Search for the cell housing the specified text and yield its [x, y] center coordinate. 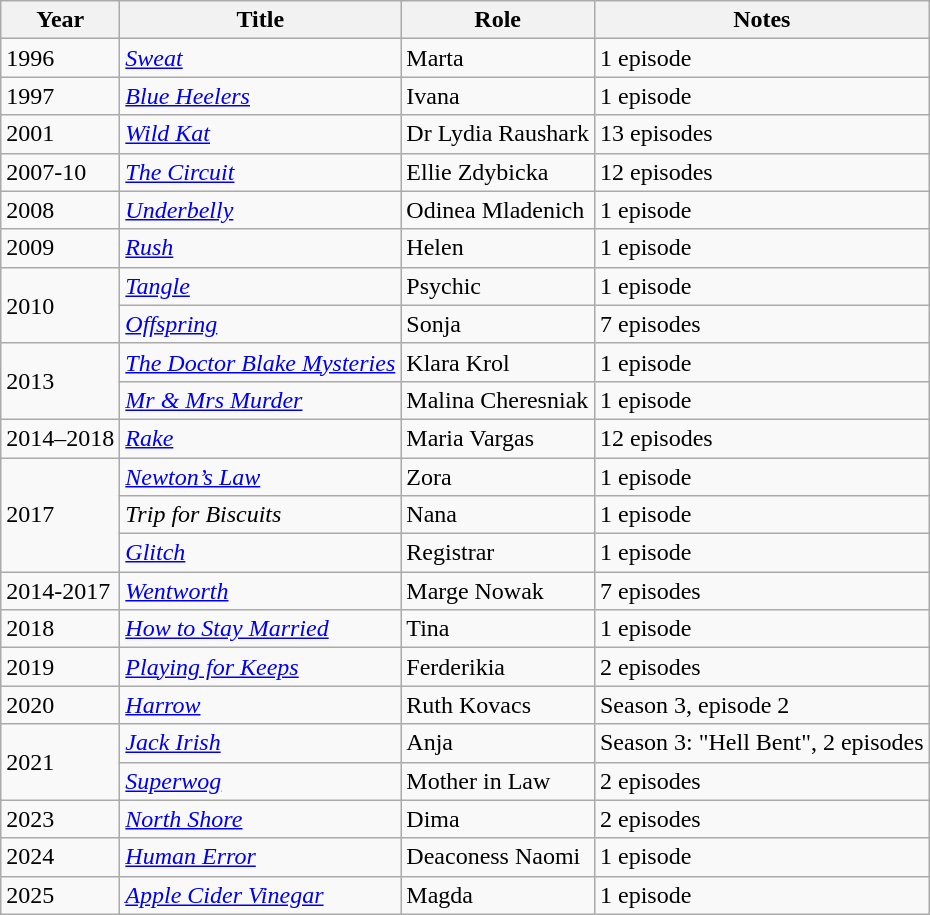
1997 [60, 96]
Ferderikia [498, 667]
Dr Lydia Raushark [498, 134]
Magda [498, 895]
Klara Krol [498, 362]
2020 [60, 705]
Underbelly [260, 210]
Tangle [260, 286]
Apple Cider Vinegar [260, 895]
Playing for Keeps [260, 667]
The Doctor Blake Mysteries [260, 362]
The Circuit [260, 172]
Ellie Zdybicka [498, 172]
2008 [60, 210]
Ruth Kovacs [498, 705]
13 episodes [762, 134]
Notes [762, 20]
Zora [498, 477]
Registrar [498, 553]
2009 [60, 248]
Rake [260, 438]
Rush [260, 248]
2018 [60, 629]
Year [60, 20]
2025 [60, 895]
Wild Kat [260, 134]
Glitch [260, 553]
Human Error [260, 857]
Deaconess Naomi [498, 857]
Sweat [260, 58]
Season 3, episode 2 [762, 705]
Maria Vargas [498, 438]
Offspring [260, 324]
2007-10 [60, 172]
Marta [498, 58]
How to Stay Married [260, 629]
2024 [60, 857]
Mother in Law [498, 781]
Anja [498, 743]
Dima [498, 819]
Trip for Biscuits [260, 515]
2014-2017 [60, 591]
Newton’s Law [260, 477]
Odinea Mladenich [498, 210]
Nana [498, 515]
Superwog [260, 781]
Wentworth [260, 591]
2010 [60, 305]
Malina Cheresniak [498, 400]
Role [498, 20]
2017 [60, 515]
Tina [498, 629]
2013 [60, 381]
North Shore [260, 819]
Title [260, 20]
Season 3: "Hell Bent", 2 episodes [762, 743]
Marge Nowak [498, 591]
2014–2018 [60, 438]
Sonja [498, 324]
Psychic [498, 286]
Jack Irish [260, 743]
Helen [498, 248]
2019 [60, 667]
Blue Heelers [260, 96]
2021 [60, 762]
Ivana [498, 96]
Mr & Mrs Murder [260, 400]
2001 [60, 134]
Harrow [260, 705]
2023 [60, 819]
1996 [60, 58]
